Detect which cell encompasses the target text, then output its [X, Y] center coordinate. 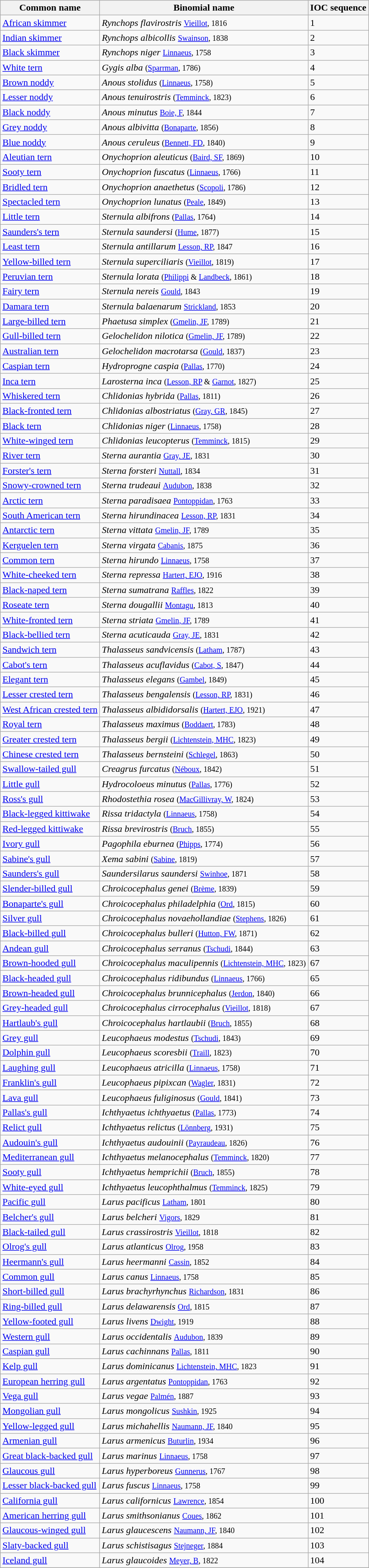
Larus marinus Linnaeus, 1758 [204, 1456]
Thalasseus bengalensis (Lesson, RP, 1831) [204, 695]
Ichthyaetus ichthyaetus (Pallas, 1773) [204, 1112]
Chroicocephalus philadelphia (Ord, 1815) [204, 903]
Least tern [50, 247]
Thalasseus maximus (Boddaert, 1783) [204, 724]
Larus vegae Palmén, 1887 [204, 1396]
Anous tenuirostris (Temminck, 1823) [204, 97]
38 [338, 575]
30 [338, 456]
Brown-hooded gull [50, 963]
93 [338, 1396]
Chroicocephalus ridibundus (Linnaeus, 1766) [204, 978]
Sterna striata Gmelin, JF, 1789 [204, 620]
Sternula antillarum Lesson, RP, 1847 [204, 247]
Chroicocephalus genei (Brème, 1839) [204, 888]
101 [338, 1515]
Slender-billed gull [50, 888]
Larus smithsonianus Coues, 1862 [204, 1515]
83 [338, 1247]
Belcher's gull [50, 1217]
58 [338, 873]
Sterna repressa Hartert, EJO, 1916 [204, 575]
Sternula albifrons (Pallas, 1764) [204, 217]
Thalasseus sandvicensis (Latham, 1787) [204, 649]
Creagrus furcatus (Néboux, 1842) [204, 769]
Chroicocephalus novaehollandiae (Stephens, 1826) [204, 919]
Pacific gull [50, 1202]
White-cheeked tern [50, 575]
Rissa brevirostris (Bruch, 1855) [204, 829]
Sterna acuticauda Gray, JE, 1831 [204, 635]
Larus heermanni Cassin, 1852 [204, 1262]
Chlidonias albostriatus (Gray, GR, 1845) [204, 411]
Sterna trudeaui Audubon, 1838 [204, 486]
Leucophaeus fuliginosus (Gould, 1841) [204, 1097]
43 [338, 649]
Thalasseus acuflavidus (Cabot, S, 1847) [204, 665]
Little gull [50, 784]
87 [338, 1306]
96 [338, 1441]
Black tern [50, 426]
41 [338, 620]
73 [338, 1097]
Rynchops albicollis Swainson, 1838 [204, 38]
Grey gull [50, 1038]
Grey-headed gull [50, 1008]
68 [338, 1023]
Chroicocephalus cirrocephalus (Vieillot, 1818) [204, 1008]
104 [338, 1560]
Slaty-backed gull [50, 1545]
Black-fronted tern [50, 411]
Black-headed gull [50, 978]
Yellow-legged gull [50, 1426]
Grey noddy [50, 127]
Common gull [50, 1277]
72 [338, 1082]
Anous albivitta (Bonaparte, 1856) [204, 127]
48 [338, 724]
12 [338, 187]
35 [338, 530]
Sterna paradisaea Pontoppidan, 1763 [204, 500]
Larus mongolicus Sushkin, 1925 [204, 1411]
Western gull [50, 1336]
Sternula lorata (Philippi & Landbeck, 1861) [204, 276]
65 [338, 978]
97 [338, 1456]
IOC sequence [338, 8]
45 [338, 680]
86 [338, 1292]
Larus michahellis Naumann, JF, 1840 [204, 1426]
Larus glaucescens Naumann, JF, 1840 [204, 1530]
Thalasseus albididorsalis (Hartert, EJO, 1921) [204, 709]
Chroicocephalus bulleri (Hutton, FW, 1871) [204, 933]
Leucophaeus pipixcan (Wagler, 1831) [204, 1082]
Leucophaeus scoresbii (Traill, 1823) [204, 1053]
95 [338, 1426]
Larus atlanticus Olrog, 1958 [204, 1247]
Hydroprogne caspia (Pallas, 1770) [204, 366]
Binomial name [204, 8]
27 [338, 411]
90 [338, 1351]
Cabot's tern [50, 665]
Swallow-tailed gull [50, 769]
Larus pacificus Latham, 1801 [204, 1202]
81 [338, 1217]
Larus belcheri Vigors, 1829 [204, 1217]
White-winged tern [50, 441]
Whiskered tern [50, 396]
Snowy-crowned tern [50, 486]
63 [338, 948]
Sterna sumatrana Raffles, 1822 [204, 590]
Larosterna inca (Lesson, RP & Garnot, 1827) [204, 381]
Mediterranean gull [50, 1157]
49 [338, 739]
Audouin's gull [50, 1142]
Chroicocephalus maculipennis (Lichtenstein, MHC, 1823) [204, 963]
13 [338, 202]
32 [338, 486]
53 [338, 799]
75 [338, 1127]
Glaucous gull [50, 1471]
Anous ceruleus (Bennett, FD, 1840) [204, 142]
Andean gull [50, 948]
29 [338, 441]
Leucophaeus modestus (Tschudi, 1843) [204, 1038]
Saunders's tern [50, 232]
52 [338, 784]
Elegant tern [50, 680]
92 [338, 1381]
Caspian tern [50, 366]
78 [338, 1172]
Antarctic tern [50, 530]
42 [338, 635]
24 [338, 366]
Chinese crested tern [50, 754]
Little tern [50, 217]
56 [338, 844]
1 [338, 23]
Larus hyperboreus Gunnerus, 1767 [204, 1471]
88 [338, 1321]
Arctic tern [50, 500]
Fairy tern [50, 291]
5 [338, 82]
50 [338, 754]
Gull-billed tern [50, 336]
55 [338, 829]
Laughing gull [50, 1068]
Larus fuscus Linnaeus, 1758 [204, 1486]
Black-legged kittiwake [50, 814]
84 [338, 1262]
82 [338, 1232]
26 [338, 396]
Onychoprion lunatus (Peale, 1849) [204, 202]
36 [338, 545]
9 [338, 142]
Forster's tern [50, 471]
White-eyed gull [50, 1187]
Larus canus Linnaeus, 1758 [204, 1277]
18 [338, 276]
Rynchops niger Linnaeus, 1758 [204, 53]
Sternula saundersi (Hume, 1877) [204, 232]
Vega gull [50, 1396]
99 [338, 1486]
69 [338, 1038]
Dolphin gull [50, 1053]
Franklin's gull [50, 1082]
Sterna hirundo Linnaeus, 1758 [204, 560]
Sternula nereis Gould, 1843 [204, 291]
66 [338, 993]
Sandwich tern [50, 649]
16 [338, 247]
Larus schistisagus Stejneger, 1884 [204, 1545]
American herring gull [50, 1515]
Sternula superciliaris (Vieillot, 1819) [204, 262]
15 [338, 232]
Larus glaucoides Meyer, B, 1822 [204, 1560]
89 [338, 1336]
Ichthyaetus relictus (Lönnberg, 1931) [204, 1127]
Pallas's gull [50, 1112]
Ross's gull [50, 799]
Rynchops flavirostris Vieillot, 1816 [204, 23]
23 [338, 351]
Sterna vittata Gmelin, JF, 1789 [204, 530]
Kelp gull [50, 1366]
Roseate tern [50, 605]
28 [338, 426]
Australian tern [50, 351]
60 [338, 903]
Bridled tern [50, 187]
Chroicocephalus serranus (Tschudi, 1844) [204, 948]
Large-billed tern [50, 321]
34 [338, 515]
Ring-billed gull [50, 1306]
74 [338, 1112]
Onychoprion fuscatus (Linnaeus, 1766) [204, 172]
19 [338, 291]
Iceland gull [50, 1560]
Larus dominicanus Lichtenstein, MHC, 1823 [204, 1366]
10 [338, 157]
Black-billed gull [50, 933]
Armenian gull [50, 1441]
62 [338, 933]
West African crested tern [50, 709]
25 [338, 381]
103 [338, 1545]
7 [338, 112]
Chlidonias leucopterus (Temminck, 1815) [204, 441]
Brown noddy [50, 82]
Larus occidentalis Audubon, 1839 [204, 1336]
California gull [50, 1501]
European herring gull [50, 1381]
Hartlaub's gull [50, 1023]
Royal tern [50, 724]
Larus delawarensis Ord, 1815 [204, 1306]
Sooty gull [50, 1172]
Black-bellied tern [50, 635]
Yellow-footed gull [50, 1321]
40 [338, 605]
Larus argentatus Pontoppidan, 1763 [204, 1381]
Olrog's gull [50, 1247]
Sooty tern [50, 172]
Mongolian gull [50, 1411]
Red-legged kittiwake [50, 829]
20 [338, 306]
Lesser noddy [50, 97]
Rissa tridactyla (Linnaeus, 1758) [204, 814]
14 [338, 217]
White-fronted tern [50, 620]
Leucophaeus atricilla (Linnaeus, 1758) [204, 1068]
Ichthyaetus audouinii (Payraudeau, 1826) [204, 1142]
Larus cachinnans Pallas, 1811 [204, 1351]
Bonaparte's gull [50, 903]
71 [338, 1068]
River tern [50, 456]
Common name [50, 8]
Lesser crested tern [50, 695]
44 [338, 665]
Spectacled tern [50, 202]
Ichthyaetus melanocephalus (Temminck, 1820) [204, 1157]
Black-naped tern [50, 590]
African skimmer [50, 23]
Larus crassirostris Vieillot, 1818 [204, 1232]
Blue noddy [50, 142]
Chroicocephalus brunnicephalus (Jerdon, 1840) [204, 993]
Peruvian tern [50, 276]
Xema sabini (Sabine, 1819) [204, 859]
21 [338, 321]
2 [338, 38]
3 [338, 53]
91 [338, 1366]
Saunders's gull [50, 873]
Sabine's gull [50, 859]
102 [338, 1530]
Onychoprion anaethetus (Scopoli, 1786) [204, 187]
Lesser black-backed gull [50, 1486]
Saundersilarus saundersi Swinhoe, 1871 [204, 873]
Indian skimmer [50, 38]
Sterna aurantia Gray, JE, 1831 [204, 456]
8 [338, 127]
100 [338, 1501]
Relict gull [50, 1127]
Rhodostethia rosea (MacGillivray, W, 1824) [204, 799]
Ivory gull [50, 844]
Chlidonias hybrida (Pallas, 1811) [204, 396]
37 [338, 560]
54 [338, 814]
22 [338, 336]
57 [338, 859]
Great black-backed gull [50, 1456]
Silver gull [50, 919]
Short-billed gull [50, 1292]
Hydrocoloeus minutus (Pallas, 1776) [204, 784]
Larus brachyrhynchus Richardson, 1831 [204, 1292]
Sterna dougallii Montagu, 1813 [204, 605]
Onychoprion aleuticus (Baird, SF, 1869) [204, 157]
61 [338, 919]
Chlidonias niger (Linnaeus, 1758) [204, 426]
94 [338, 1411]
Anous minutus Boie, F, 1844 [204, 112]
Lava gull [50, 1097]
80 [338, 1202]
Thalasseus elegans (Gambel, 1849) [204, 680]
79 [338, 1187]
White tern [50, 67]
Ichthyaetus hemprichii (Bruch, 1855) [204, 1172]
Gelochelidon nilotica (Gmelin, JF, 1789) [204, 336]
Sterna virgata Cabanis, 1875 [204, 545]
Glaucous-winged gull [50, 1530]
Black-tailed gull [50, 1232]
Sternula balaenarum Strickland, 1853 [204, 306]
98 [338, 1471]
South American tern [50, 515]
Larus armenicus Buturlin, 1934 [204, 1441]
39 [338, 590]
Brown-headed gull [50, 993]
59 [338, 888]
Caspian gull [50, 1351]
Larus californicus Lawrence, 1854 [204, 1501]
Greater crested tern [50, 739]
Sterna hirundinacea Lesson, RP, 1831 [204, 515]
47 [338, 709]
Black noddy [50, 112]
11 [338, 172]
Damara tern [50, 306]
Thalasseus bernsteini (Schlegel, 1863) [204, 754]
Chroicocephalus hartlaubii (Bruch, 1855) [204, 1023]
Kerguelen tern [50, 545]
Phaetusa simplex (Gmelin, JF, 1789) [204, 321]
17 [338, 262]
Gelochelidon macrotarsa (Gould, 1837) [204, 351]
Larus livens Dwight, 1919 [204, 1321]
Aleutian tern [50, 157]
51 [338, 769]
Anous stolidus (Linnaeus, 1758) [204, 82]
46 [338, 695]
33 [338, 500]
Heermann's gull [50, 1262]
Thalasseus bergii (Lichtenstein, MHC, 1823) [204, 739]
6 [338, 97]
4 [338, 67]
Common tern [50, 560]
77 [338, 1157]
Yellow-billed tern [50, 262]
76 [338, 1142]
70 [338, 1053]
31 [338, 471]
Ichthyaetus leucophthalmus (Temminck, 1825) [204, 1187]
Gygis alba (Sparrman, 1786) [204, 67]
Pagophila eburnea (Phipps, 1774) [204, 844]
Inca tern [50, 381]
Sterna forsteri Nuttall, 1834 [204, 471]
85 [338, 1277]
Black skimmer [50, 53]
